Return [X, Y] of the center of cell containing provided text 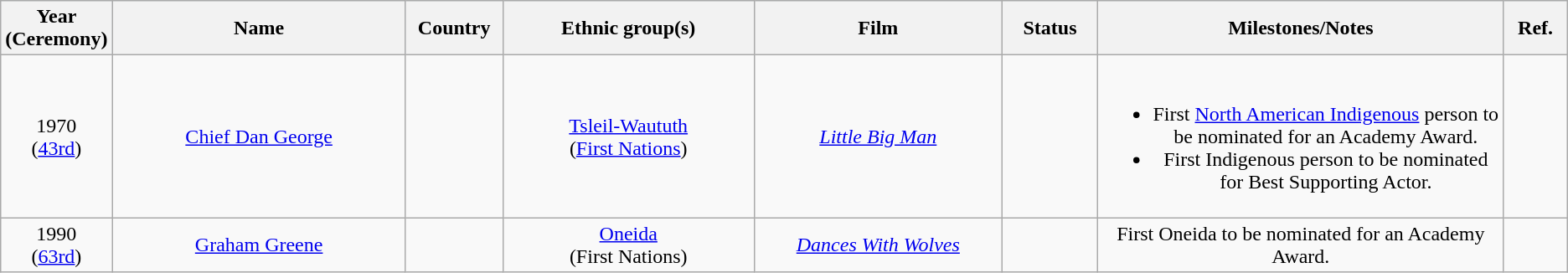
Tsleil-Waututh(First Nations) [628, 136]
First Oneida to be nominated for an Academy Award. [1301, 245]
Chief Dan George [259, 136]
1990(63rd) [57, 245]
1970(43rd) [57, 136]
Dances With Wolves [878, 245]
Film [878, 28]
Oneida(First Nations) [628, 245]
Year(Ceremony) [57, 28]
Ethnic group(s) [628, 28]
Ref. [1535, 28]
Little Big Man [878, 136]
Country [454, 28]
Graham Greene [259, 245]
Status [1050, 28]
Milestones/Notes [1301, 28]
First North American Indigenous person to be nominated for an Academy Award.First Indigenous person to be nominated for Best Supporting Actor. [1301, 136]
Name [259, 28]
